Provide the [x, y] coordinate of the cell's center where the given text is located.  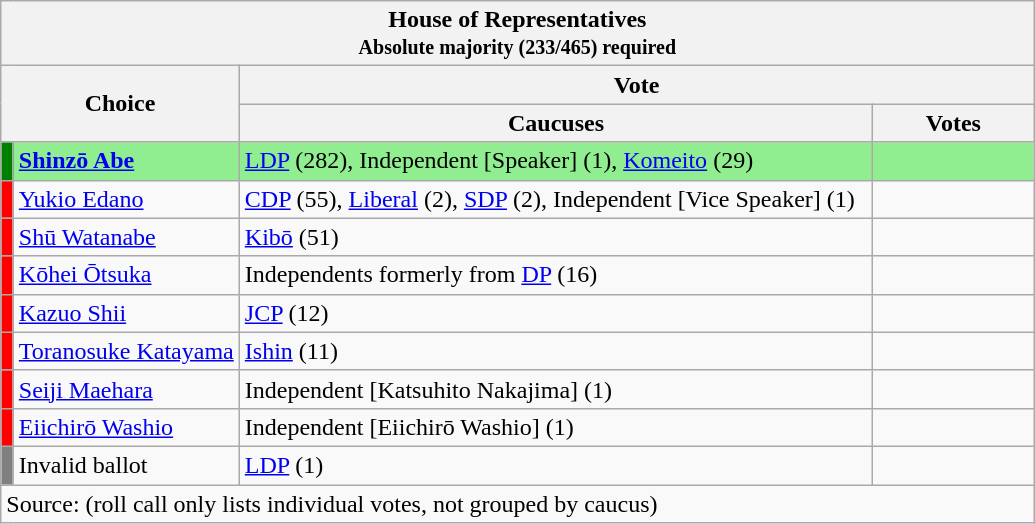
Toranosuke Katayama [126, 351]
Eiichirō Washio [126, 427]
Choice [120, 104]
Kazuo Shii [126, 313]
Shinzō Abe [126, 161]
Shū Watanabe [126, 237]
LDP (1) [556, 465]
Votes [954, 123]
Independent [Eiichirō Washio] (1) [556, 427]
LDP (282), Independent [Speaker] (1), Komeito (29) [556, 161]
JCP (12) [556, 313]
Invalid ballot [126, 465]
Source: (roll call only lists individual votes, not grouped by caucus) [518, 503]
House of Representatives Absolute majority (233/465) required [518, 34]
Kōhei Ōtsuka [126, 275]
Ishin (11) [556, 351]
Caucuses [556, 123]
Independent [Katsuhito Nakajima] (1) [556, 389]
Seiji Maehara [126, 389]
Kibō (51) [556, 237]
CDP (55), Liberal (2), SDP (2), Independent [Vice Speaker] (1) [556, 199]
Vote [636, 85]
Yukio Edano [126, 199]
Independents formerly from DP (16) [556, 275]
